Detect which cell encompasses the target text, then output its [X, Y] center coordinate. 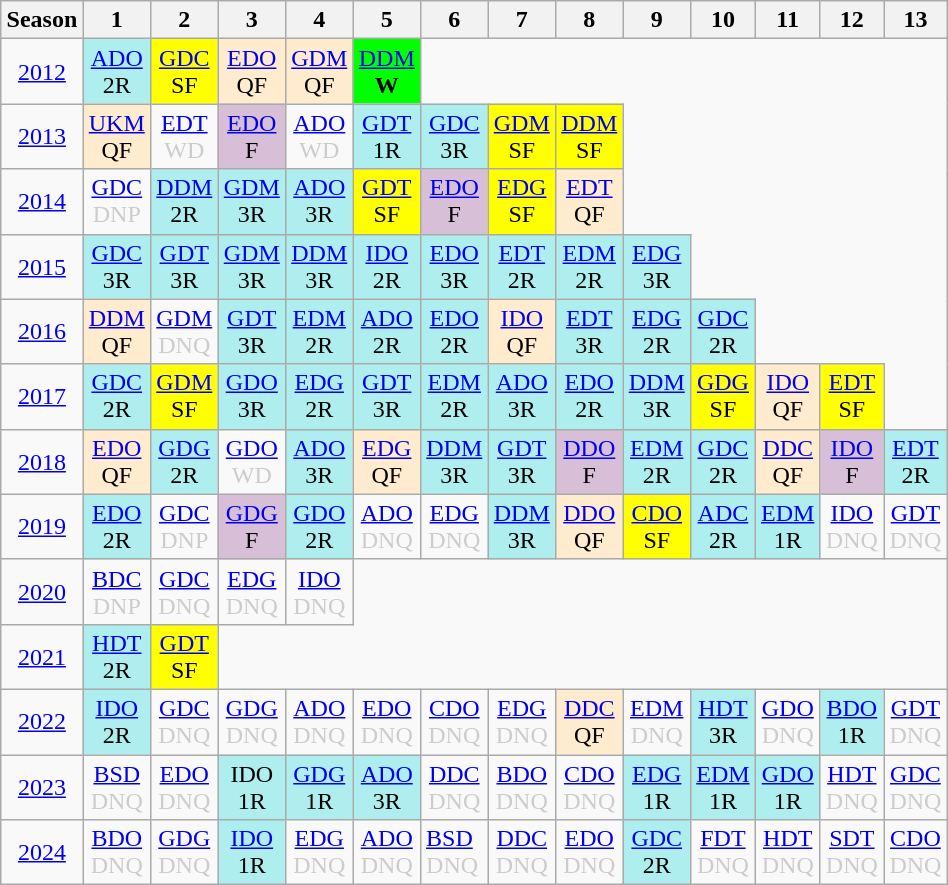
DDC DNQ [522, 852]
5 [387, 20]
BSDDNQ [117, 786]
DDMSF [590, 136]
2014 [42, 202]
2022 [42, 722]
UKMQF [117, 136]
2017 [42, 396]
GDO2R [320, 526]
FDTDNQ [724, 852]
1 [117, 20]
BDCDNP [117, 592]
IDOF [852, 462]
2015 [42, 266]
EDTWD [185, 136]
CDOSF [657, 526]
8 [590, 20]
EDG3R [657, 266]
GDOWD [252, 462]
2016 [42, 332]
6 [455, 20]
EDGQF [387, 462]
2012 [42, 72]
2023 [42, 786]
2 [185, 20]
GDO1R [788, 786]
ADO DNQ [387, 852]
3 [252, 20]
EDMDNQ [657, 722]
2018 [42, 462]
GDGSF [724, 396]
GDT1R [387, 136]
2013 [42, 136]
EDT3R [590, 332]
ADOWD [320, 136]
7 [522, 20]
SDTDNQ [852, 852]
BSD DNQ [455, 852]
2019 [42, 526]
GDMDNQ [185, 332]
GDODNQ [788, 722]
DDOF [590, 462]
9 [657, 20]
DDCDNQ [455, 786]
2024 [42, 852]
GDG1R [320, 786]
12 [852, 20]
DDOQF [590, 526]
2020 [42, 592]
HDT2R [117, 656]
ADC2R [724, 526]
EDTSF [852, 396]
EDO DNQ [590, 852]
GDCSF [185, 72]
DDM2R [185, 202]
GDO3R [252, 396]
GDMQF [320, 72]
GDG2R [185, 462]
EDG1R [657, 786]
HDT3R [724, 722]
4 [320, 20]
2021 [42, 656]
10 [724, 20]
EDGSF [522, 202]
DDMQF [117, 332]
EDTQF [590, 202]
DDMW [387, 72]
EDO3R [455, 266]
11 [788, 20]
BDO1R [852, 722]
Season [42, 20]
GDGF [252, 526]
13 [916, 20]
